Locate the cell with the specified text and output its (X, Y) center coordinate. 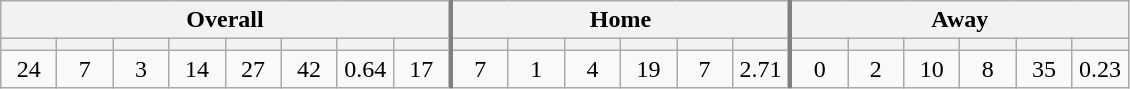
Away (959, 20)
2.71 (762, 69)
2 (876, 69)
10 (932, 69)
17 (422, 69)
19 (648, 69)
14 (197, 69)
0 (819, 69)
27 (253, 69)
0.64 (365, 69)
Home (620, 20)
Overall (226, 20)
0.23 (1100, 69)
3 (141, 69)
8 (988, 69)
42 (309, 69)
24 (29, 69)
4 (592, 69)
1 (536, 69)
35 (1044, 69)
